Detect which cell encompasses the target text, then output its [X, Y] center coordinate. 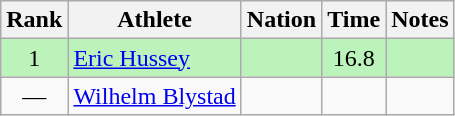
Time [354, 20]
Wilhelm Blystad [154, 96]
— [34, 96]
1 [34, 58]
Notes [420, 20]
Rank [34, 20]
Nation [281, 20]
Eric Hussey [154, 58]
Athlete [154, 20]
16.8 [354, 58]
